Locate the cell with the specified text and output its [x, y] center coordinate. 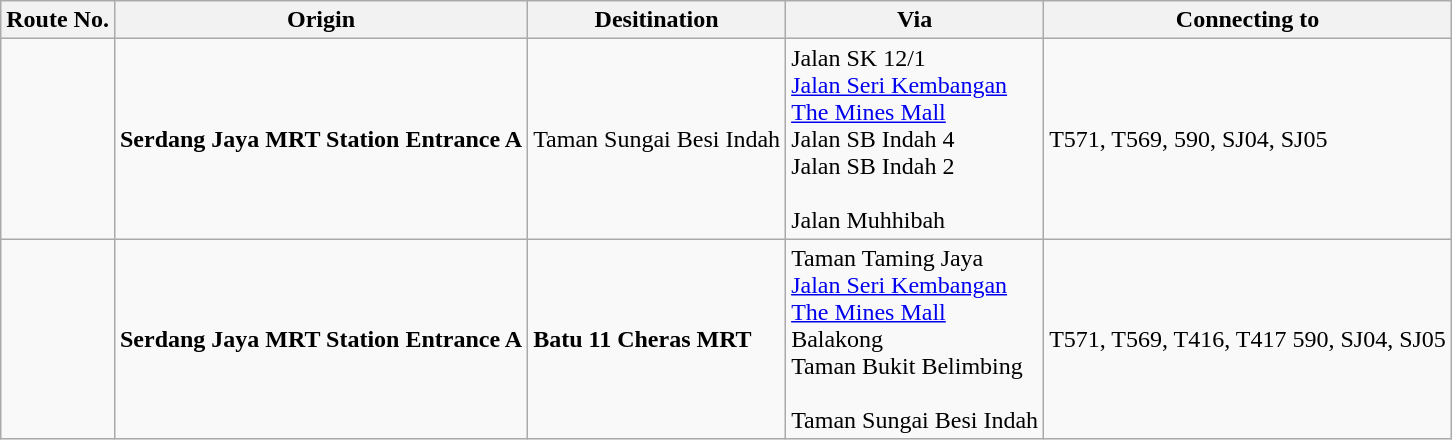
Via [915, 20]
Route No. [58, 20]
T571, T569, 590, SJ04, SJ05 [1248, 139]
Batu 11 Cheras MRT [657, 339]
T571, T569, T416, T417 590, SJ04, SJ05 [1248, 339]
Jalan SK 12/1Jalan Seri KembanganThe Mines MallJalan SB Indah 4Jalan SB Indah 2Jalan Muhhibah [915, 139]
Origin [320, 20]
Connecting to [1248, 20]
Taman Sungai Besi Indah [657, 139]
Desitination [657, 20]
Taman Taming JayaJalan Seri KembanganThe Mines MallBalakongTaman Bukit BelimbingTaman Sungai Besi Indah [915, 339]
